Determine the [X, Y] coordinate at the center of the cell enclosing the given text.  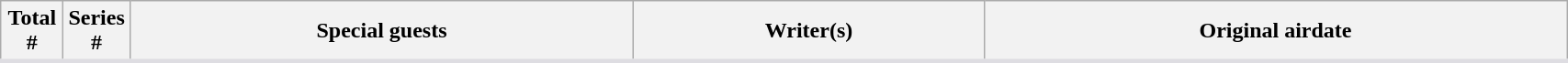
Original airdate [1275, 31]
Total# [32, 31]
Special guests [381, 31]
Series# [96, 31]
Writer(s) [809, 31]
